For the text-containing cell, return its midpoint in (X, Y) coordinate format. 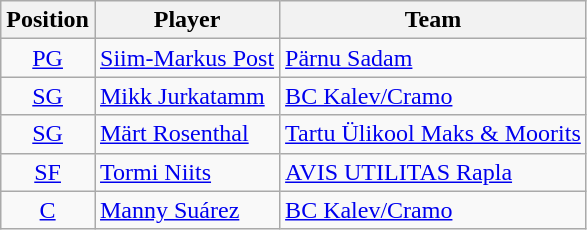
C (48, 210)
Manny Suárez (186, 210)
Team (434, 20)
Tormi Niits (186, 172)
PG (48, 58)
Tartu Ülikool Maks & Moorits (434, 134)
SF (48, 172)
Märt Rosenthal (186, 134)
Mikk Jurkatamm (186, 96)
Player (186, 20)
Pärnu Sadam (434, 58)
Position (48, 20)
Siim-Markus Post (186, 58)
AVIS UTILITAS Rapla (434, 172)
